Return [X, Y] of the center of cell containing provided text 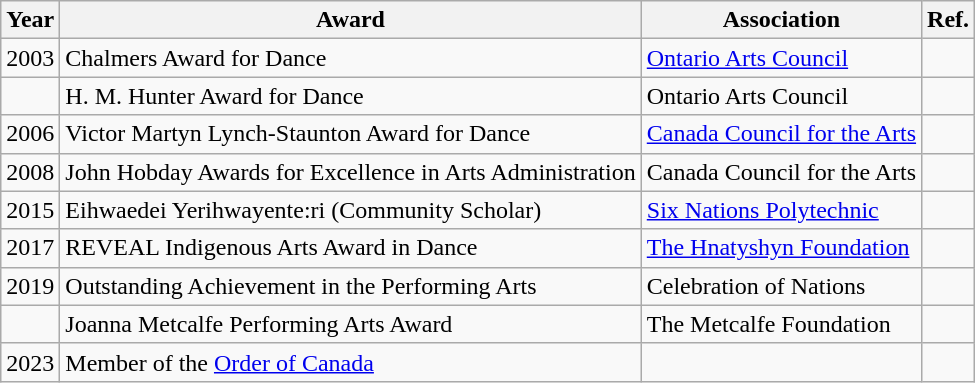
2017 [30, 248]
Victor Martyn Lynch-Staunton Award for Dance [350, 134]
Outstanding Achievement in the Performing Arts [350, 286]
Six Nations Polytechnic [781, 210]
Member of the Order of Canada [350, 362]
H. M. Hunter Award for Dance [350, 96]
John Hobday Awards for Excellence in Arts Administration [350, 172]
Award [350, 20]
Celebration of Nations [781, 286]
2003 [30, 58]
2006 [30, 134]
Joanna Metcalfe Performing Arts Award [350, 324]
2023 [30, 362]
Association [781, 20]
2008 [30, 172]
2015 [30, 210]
Chalmers Award for Dance [350, 58]
REVEAL Indigenous Arts Award in Dance [350, 248]
Eihwaedei Yerihwayente:ri (Community Scholar) [350, 210]
Year [30, 20]
2019 [30, 286]
The Hnatyshyn Foundation [781, 248]
Ref. [948, 20]
The Metcalfe Foundation [781, 324]
